Find where the given text appears and provide that cell's center as [x, y] coordinate. 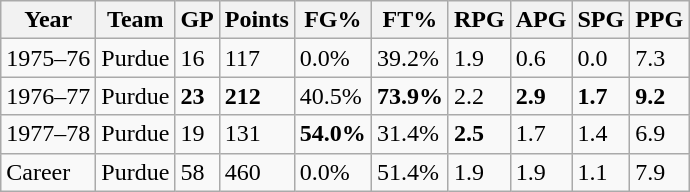
1976–77 [48, 96]
51.4% [410, 172]
58 [197, 172]
1.1 [601, 172]
Points [256, 20]
7.9 [660, 172]
2.2 [479, 96]
1977–78 [48, 134]
FT% [410, 20]
54.0% [332, 134]
40.5% [332, 96]
73.9% [410, 96]
212 [256, 96]
Year [48, 20]
RPG [479, 20]
131 [256, 134]
SPG [601, 20]
Career [48, 172]
APG [541, 20]
2.9 [541, 96]
117 [256, 58]
9.2 [660, 96]
31.4% [410, 134]
7.3 [660, 58]
FG% [332, 20]
Team [136, 20]
PPG [660, 20]
6.9 [660, 134]
GP [197, 20]
2.5 [479, 134]
0.0 [601, 58]
460 [256, 172]
1.4 [601, 134]
1975–76 [48, 58]
19 [197, 134]
0.6 [541, 58]
39.2% [410, 58]
23 [197, 96]
16 [197, 58]
